From the cell containing the given text, extract its center point as (X, Y) coordinate. 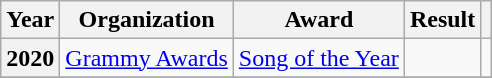
Award (318, 20)
Grammy Awards (147, 58)
Result (442, 20)
2020 (30, 58)
Song of the Year (318, 58)
Organization (147, 20)
Year (30, 20)
